From the cell containing the given text, extract its center point as [X, Y] coordinate. 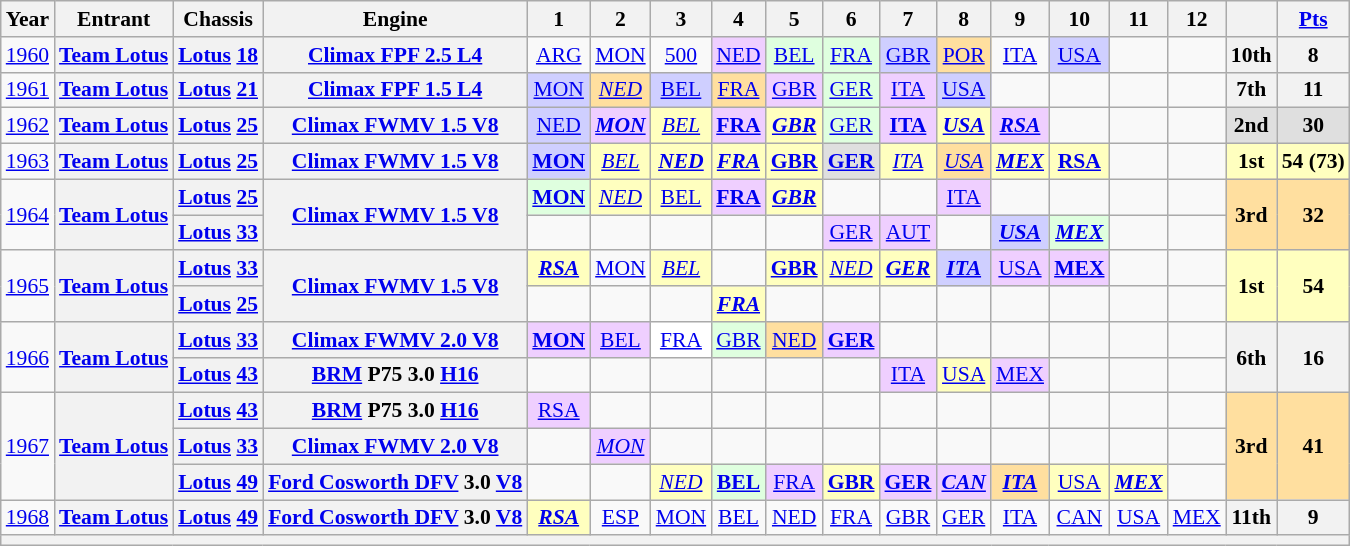
Pts [1314, 19]
1968 [28, 518]
41 [1314, 446]
1962 [28, 126]
10th [1252, 55]
1967 [28, 446]
Lotus 18 [218, 55]
500 [682, 55]
Chassis [218, 19]
Climax FPF 2.5 L4 [395, 55]
6th [1252, 358]
Lotus 21 [218, 90]
7th [1252, 90]
1 [558, 19]
1964 [28, 214]
11th [1252, 518]
54 [1314, 286]
Engine [395, 19]
AUT [908, 233]
ARG [558, 55]
2 [620, 19]
12 [1197, 19]
Year [28, 19]
54 (73) [1314, 162]
4 [738, 19]
2nd [1252, 126]
Climax FPF 1.5 L4 [395, 90]
1963 [28, 162]
1961 [28, 90]
1966 [28, 358]
Entrant [114, 19]
7 [908, 19]
30 [1314, 126]
1960 [28, 55]
16 [1314, 358]
6 [852, 19]
5 [794, 19]
ESP [620, 518]
32 [1314, 214]
1965 [28, 286]
POR [964, 55]
3 [682, 19]
10 [1079, 19]
